Return the [x, y] coordinate for the center point of the cell that contains the specified text.  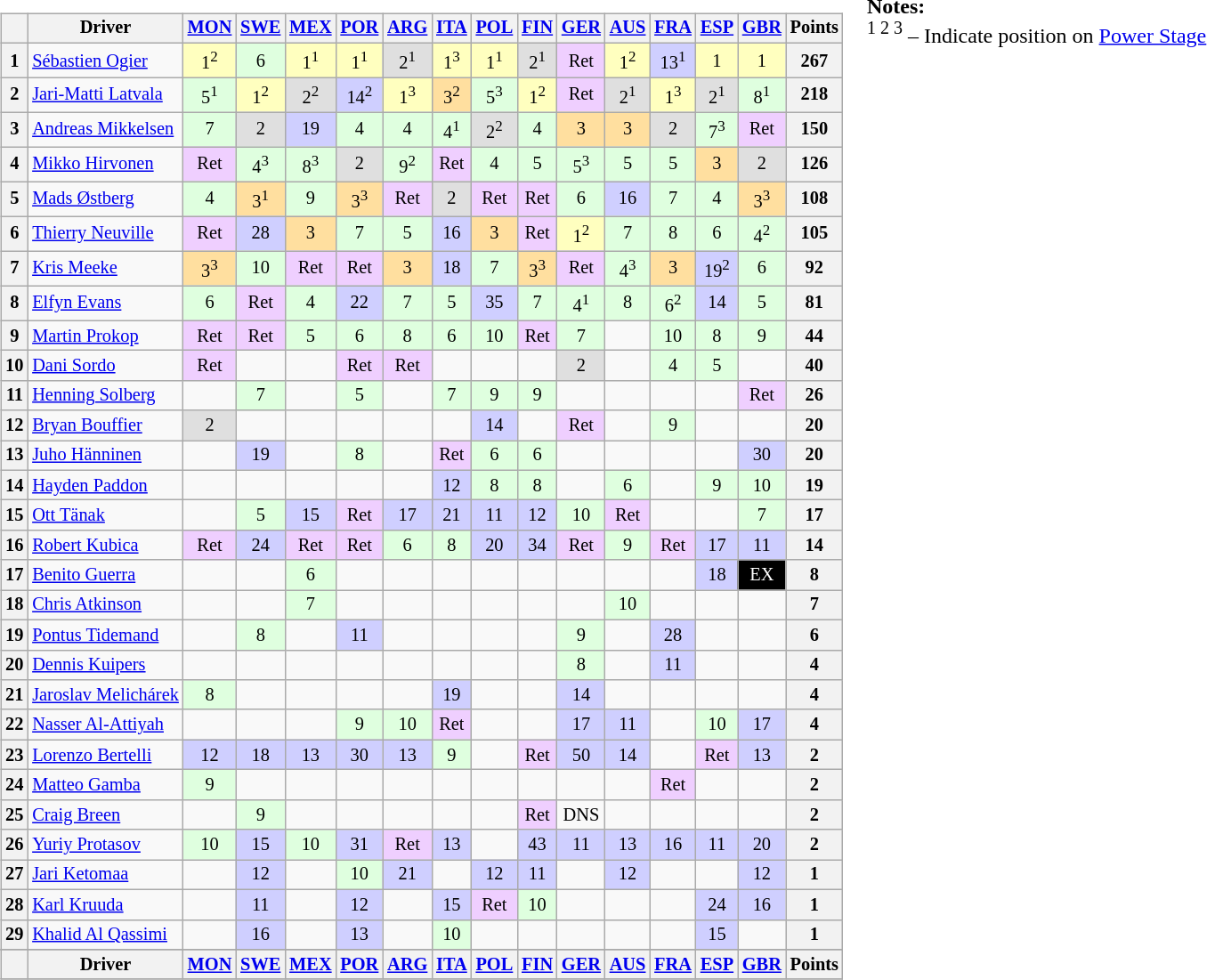
Nasser Al-Attiyah [105, 725]
Karl Kruuda [105, 904]
Sébastien Ogier [105, 61]
Mikko Hirvonen [105, 164]
42 [762, 233]
Jaroslav Melichárek [105, 695]
Benito Guerra [105, 575]
73 [717, 130]
150 [814, 130]
51 [210, 94]
Lorenzo Bertelli [105, 755]
32 [451, 94]
Bryan Bouffier [105, 425]
Robert Kubica [105, 546]
105 [814, 233]
25 [14, 814]
108 [814, 199]
83 [310, 164]
44 [814, 336]
Thierry Neuville [105, 233]
Ott Tänak [105, 515]
Hayden Paddon [105, 485]
EX [762, 575]
Andreas Mikkelsen [105, 130]
29 [14, 935]
Khalid Al Qassimi [105, 935]
Henning Solberg [105, 395]
267 [814, 61]
Mads Østberg [105, 199]
126 [814, 164]
Pontus Tidemand [105, 635]
192 [717, 269]
27 [14, 875]
Matteo Gamba [105, 785]
40 [814, 366]
DNS [581, 814]
Yuriy Protasov [105, 845]
23 [14, 755]
Martin Prokop [105, 336]
35 [495, 303]
62 [673, 303]
34 [538, 546]
Juho Hänninen [105, 456]
142 [360, 94]
Jari Ketomaa [105, 875]
Dani Sordo [105, 366]
50 [581, 755]
Dennis Kuipers [105, 665]
Jari-Matti Latvala [105, 94]
Chris Atkinson [105, 605]
218 [814, 94]
Kris Meeke [105, 269]
Craig Breen [105, 814]
131 [673, 61]
Elfyn Evans [105, 303]
